Find where the given text appears and provide that cell's center as [x, y] coordinate. 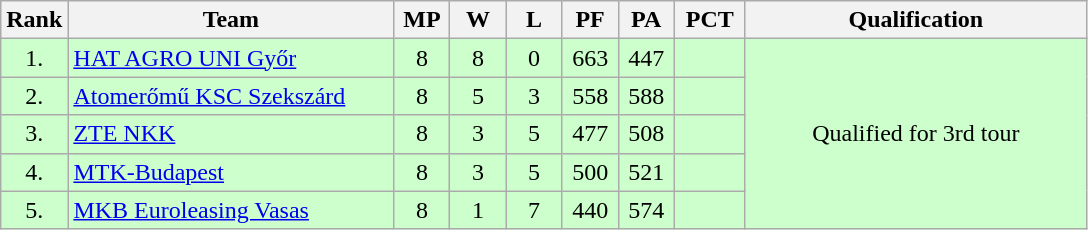
440 [590, 210]
3. [34, 134]
2. [34, 96]
Qualification [916, 20]
588 [646, 96]
1. [34, 58]
663 [590, 58]
MKB Euroleasing Vasas [231, 210]
MP [422, 20]
MTK-Budapest [231, 172]
PA [646, 20]
574 [646, 210]
521 [646, 172]
ZTE NKK [231, 134]
447 [646, 58]
Team [231, 20]
W [478, 20]
0 [534, 58]
477 [590, 134]
Qualified for 3rd tour [916, 134]
7 [534, 210]
Atomerőmű KSC Szekszárd [231, 96]
4. [34, 172]
558 [590, 96]
PCT [710, 20]
500 [590, 172]
HAT AGRO UNI Győr [231, 58]
508 [646, 134]
1 [478, 210]
L [534, 20]
Rank [34, 20]
PF [590, 20]
5. [34, 210]
